Extract the [x, y] coordinate from the center of the cell holding the provided text.  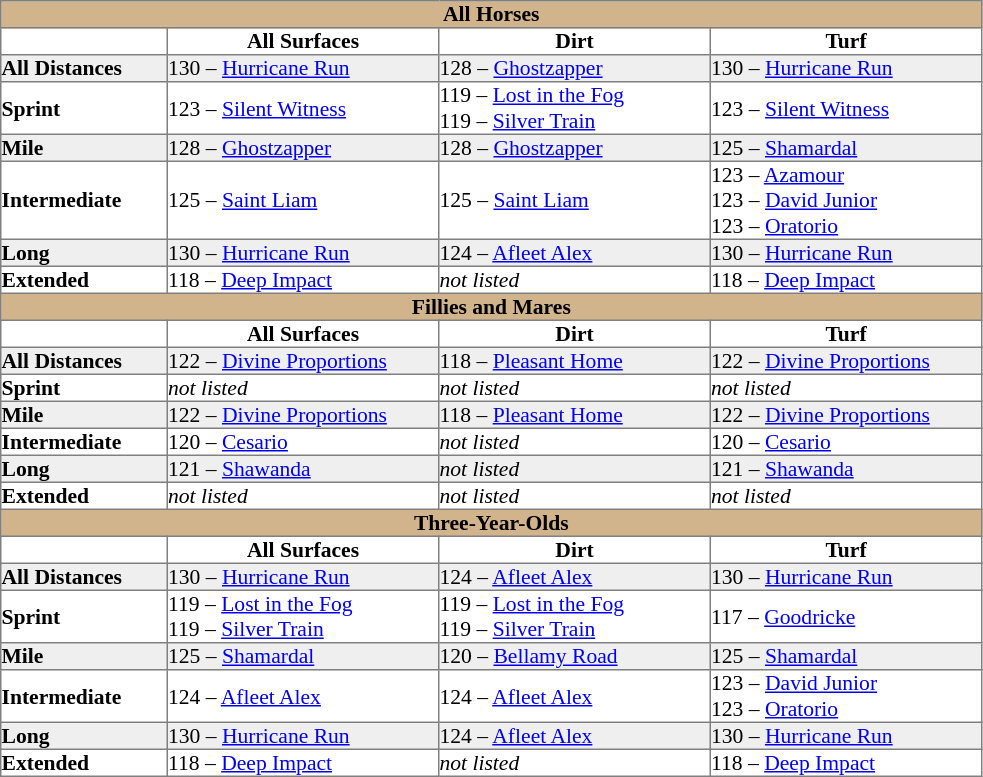
All Horses [492, 14]
Fillies and Mares [492, 306]
123 – Azamour 123 – David Junior 123 – Oratorio [846, 200]
123 – David Junior 123 – Oratorio [846, 696]
Three-Year-Olds [492, 522]
120 – Bellamy Road [575, 656]
117 – Goodricke [846, 616]
